Pinpoint the cell where the given text exists, returning its [X, Y] midpoint coordinate. 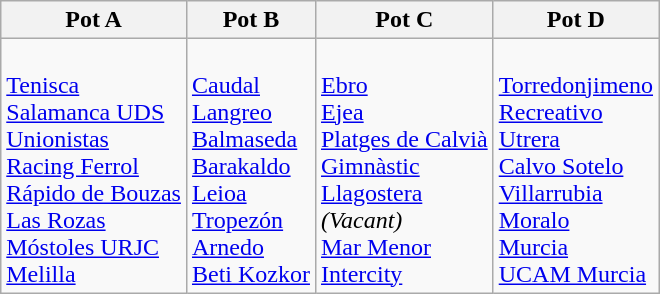
Pot A [94, 20]
Torredonjimeno Recreativo Utrera Calvo Sotelo Villarrubia Moralo Murcia UCAM Murcia [576, 166]
Ebro Ejea Platges de Calvià Gimnàstic Llagostera (Vacant) Mar Menor Intercity [404, 166]
Pot C [404, 20]
Pot D [576, 20]
Pot B [250, 20]
Caudal Langreo Balmaseda Barakaldo Leioa Tropezón Arnedo Beti Kozkor [250, 166]
Tenisca Salamanca UDS Unionistas Racing Ferrol Rápido de Bouzas Las Rozas Móstoles URJC Melilla [94, 166]
